Find where the given text appears and provide that cell's center as [X, Y] coordinate. 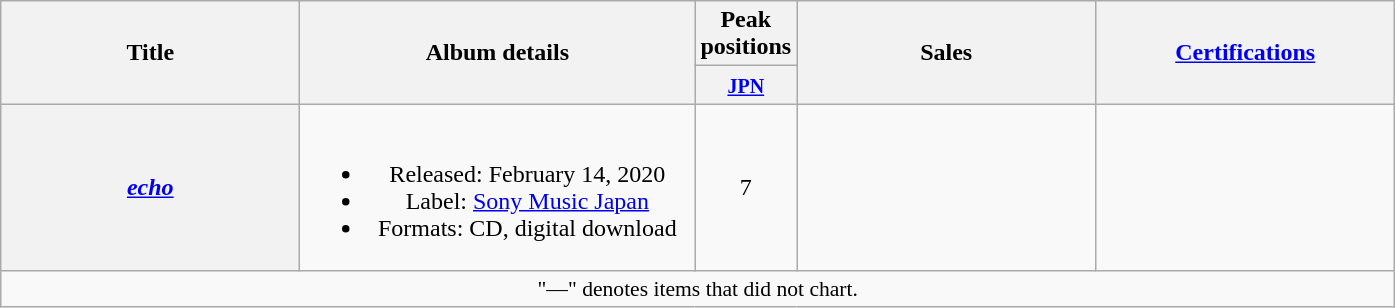
Album details [498, 52]
Certifications [1246, 52]
Released: February 14, 2020 Label: Sony Music JapanFormats: CD, digital download [498, 188]
Title [150, 52]
Peak positions [746, 34]
echo [150, 188]
"—" denotes items that did not chart. [698, 289]
7 [746, 188]
Sales [946, 52]
JPN [746, 85]
